Search for the cell housing the specified text and yield its (x, y) center coordinate. 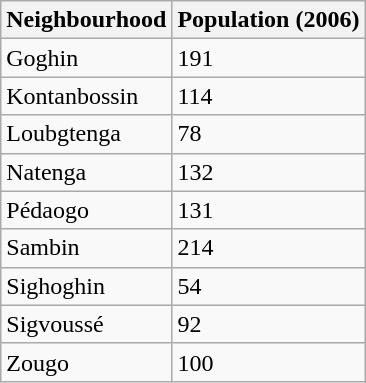
Zougo (86, 362)
Pédaogo (86, 210)
191 (268, 58)
54 (268, 286)
92 (268, 324)
131 (268, 210)
Kontanbossin (86, 96)
Natenga (86, 172)
214 (268, 248)
114 (268, 96)
Goghin (86, 58)
Loubgtenga (86, 134)
100 (268, 362)
Sigvoussé (86, 324)
Sighoghin (86, 286)
Neighbourhood (86, 20)
132 (268, 172)
78 (268, 134)
Sambin (86, 248)
Population (2006) (268, 20)
